Find where the given text appears and provide that cell's center as [x, y] coordinate. 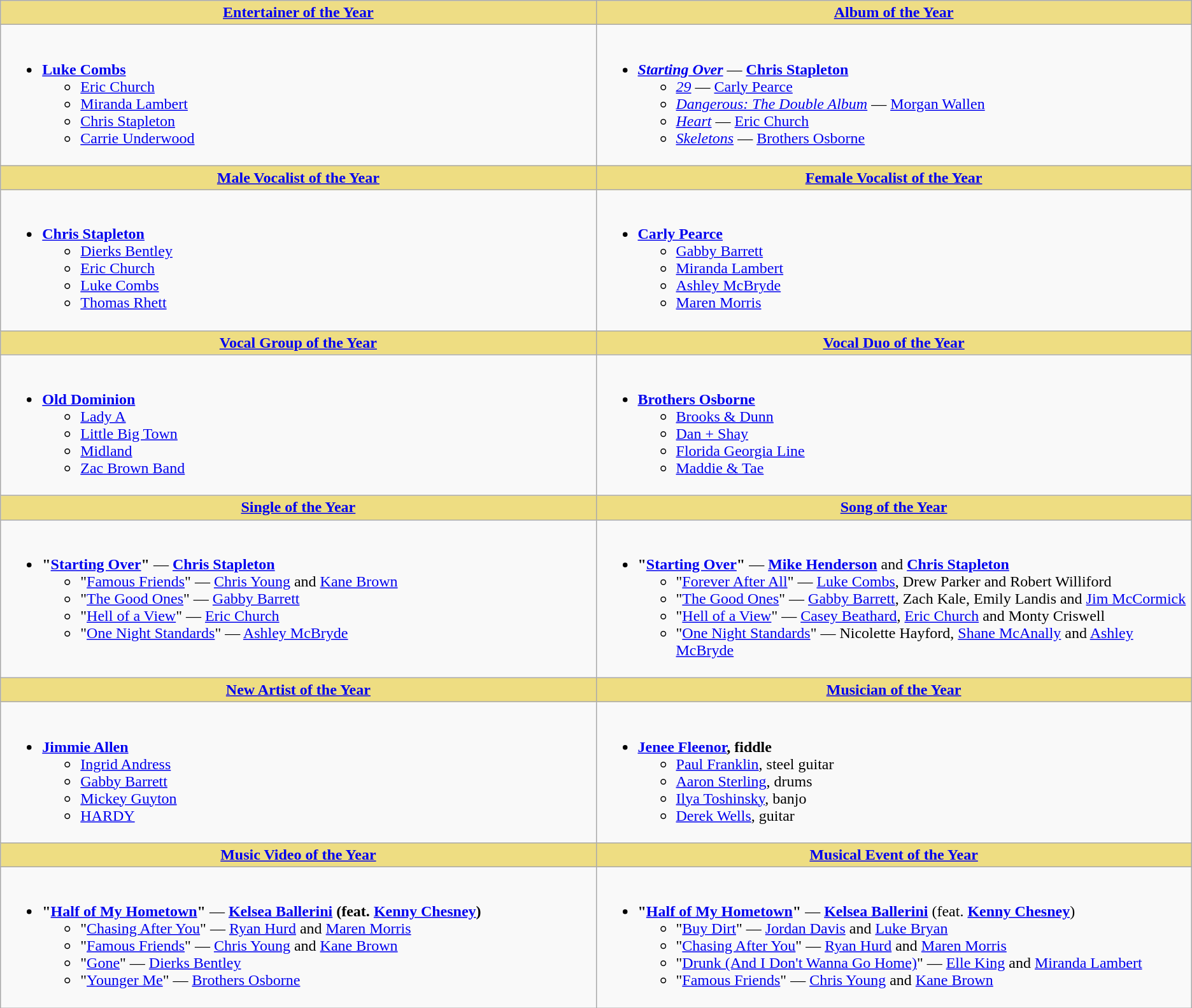
Musician of the Year [894, 690]
Musical Event of the Year [894, 855]
Vocal Group of the Year [298, 343]
Old DominionLady ALittle Big TownMidlandZac Brown Band [298, 425]
Song of the Year [894, 508]
Carly PearceGabby BarrettMiranda LambertAshley McBrydeMaren Morris [894, 260]
Starting Over — Chris Stapleton29 — Carly PearceDangerous: The Double Album — Morgan WallenHeart — Eric ChurchSkeletons — Brothers Osborne [894, 96]
New Artist of the Year [298, 690]
Female Vocalist of the Year [894, 178]
Brothers OsborneBrooks & DunnDan + ShayFlorida Georgia LineMaddie & Tae [894, 425]
Male Vocalist of the Year [298, 178]
Single of the Year [298, 508]
Chris StapletonDierks BentleyEric ChurchLuke CombsThomas Rhett [298, 260]
Luke CombsEric ChurchMiranda LambertChris StapletonCarrie Underwood [298, 96]
Entertainer of the Year [298, 13]
Vocal Duo of the Year [894, 343]
Jenee Fleenor, fiddlePaul Franklin, steel guitarAaron Sterling, drumsIlya Toshinsky, banjoDerek Wells, guitar [894, 772]
Music Video of the Year [298, 855]
Jimmie AllenIngrid AndressGabby BarrettMickey GuytonHARDY [298, 772]
Album of the Year [894, 13]
